Detect which cell encompasses the target text, then output its [x, y] center coordinate. 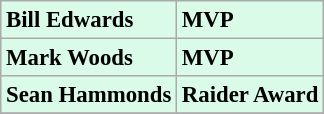
Bill Edwards [89, 20]
Sean Hammonds [89, 95]
Mark Woods [89, 58]
Raider Award [250, 95]
